Capture the cell that displays the provided text and extract its (X, Y) central coordinate. 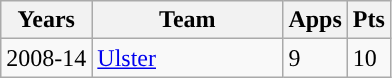
10 (368, 58)
Ulster (188, 58)
9 (315, 58)
Team (188, 20)
2008-14 (46, 58)
Apps (315, 20)
Years (46, 20)
Pts (368, 20)
